Scan for the cell matching the given text and deliver its [x, y] coordinate at center. 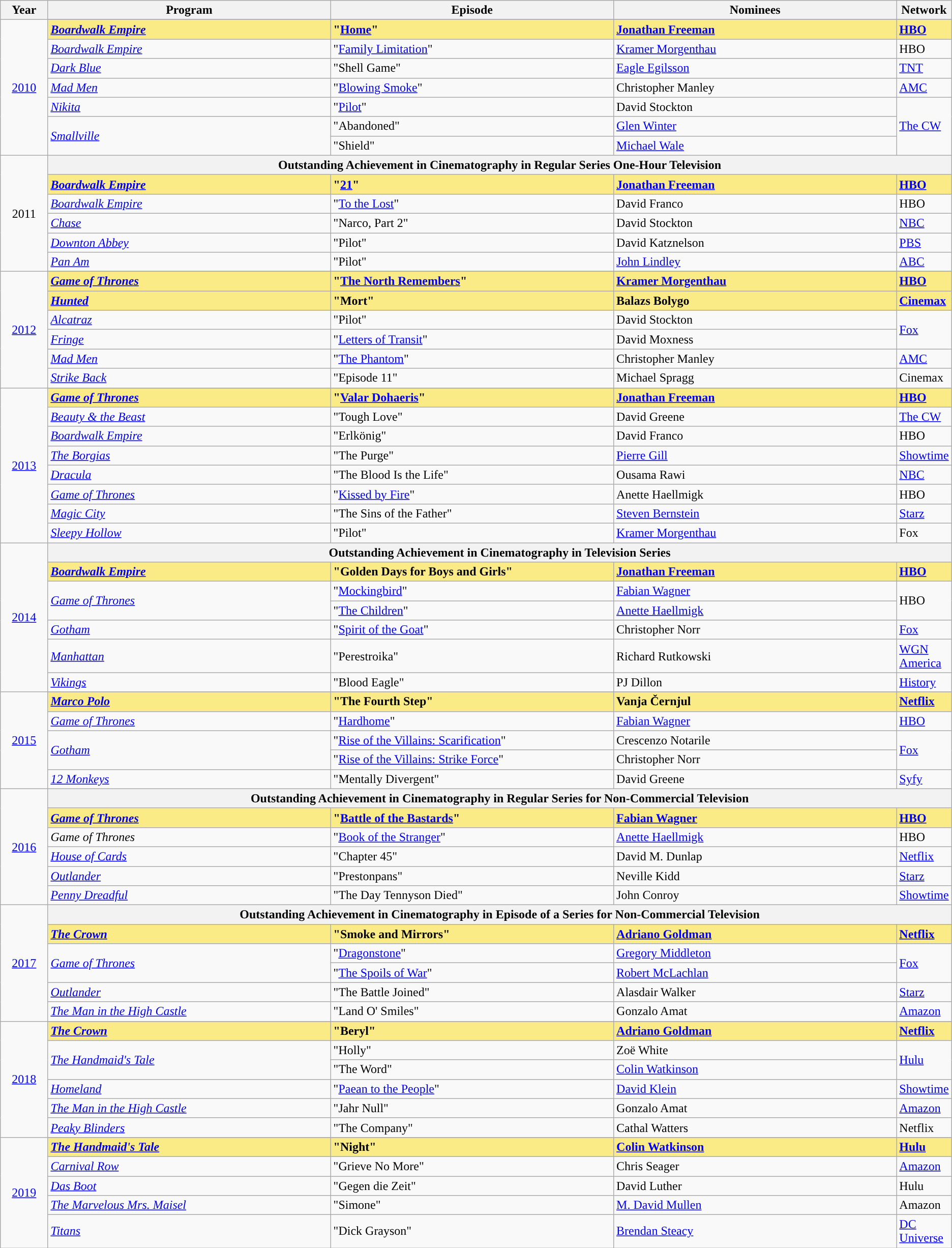
"Erlkönig" [472, 436]
Beauty & the Beast [189, 417]
"Hardhome" [472, 721]
TNT [924, 68]
Fringe [189, 339]
"The Word" [472, 1069]
"Land O' Smiles" [472, 1011]
Pan Am [189, 262]
Alasdair Walker [755, 992]
"Book of the Stranger" [472, 837]
2017 [24, 963]
Brendan Steacy [755, 1231]
Outstanding Achievement in Cinematography in Regular Series One-Hour Television [499, 165]
"To the Lost" [472, 204]
"The North Remembers" [472, 281]
Peaky Blinders [189, 1127]
WGN America [924, 656]
"Perestroika" [472, 656]
Chase [189, 223]
Ousama Rawi [755, 475]
David Klein [755, 1089]
"Simone" [472, 1205]
Year [24, 10]
2018 [24, 1079]
"Rise of the Villains: Scarification" [472, 740]
Michael Spragg [755, 378]
Michael Wale [755, 146]
John Conroy [755, 895]
History [924, 682]
ABC [924, 262]
"Holly" [472, 1050]
"Abandoned" [472, 126]
"Gegen die Zeit" [472, 1186]
"Night" [472, 1147]
"Kissed by Fire" [472, 494]
"The Fourth Step" [472, 702]
2011 [24, 213]
Chris Seager [755, 1166]
Downton Abbey [189, 243]
2015 [24, 740]
"Battle of the Bastards" [472, 818]
Dark Blue [189, 68]
Marco Polo [189, 702]
"Golden Days for Boys and Girls" [472, 572]
Crescenzo Notarile [755, 740]
Program [189, 10]
"The Day Tennyson Died" [472, 895]
"Shell Game" [472, 68]
"Grieve No More" [472, 1166]
2016 [24, 847]
2013 [24, 465]
"The Sins of the Father" [472, 513]
Neville Kidd [755, 876]
John Lindley [755, 262]
"Tough Love" [472, 417]
"Jahr Null" [472, 1108]
Magic City [189, 513]
David Katznelson [755, 243]
"The Company" [472, 1127]
Carnival Row [189, 1166]
"Paean to the People" [472, 1089]
"The Purge" [472, 455]
Penny Dreadful [189, 895]
"Blood Eagle" [472, 682]
"Spirit of the Goat" [472, 630]
Titans [189, 1231]
House of Cards [189, 856]
Gregory Middleton [755, 953]
"The Battle Joined" [472, 992]
Pierre Gill [755, 455]
Steven Bernstein [755, 513]
"Smoke and Mirrors" [472, 934]
2014 [24, 617]
DC Universe [924, 1231]
Alcatraz [189, 320]
"The Spoils of War" [472, 973]
Smallville [189, 136]
Robert McLachlan [755, 973]
David Moxness [755, 339]
Outstanding Achievement in Cinematography in Television Series [499, 552]
Balazs Bolygo [755, 301]
"Valar Dohaeris" [472, 397]
"Letters of Transit" [472, 339]
Network [924, 10]
Outstanding Achievement in Cinematography in Episode of a Series for Non-Commercial Television [499, 915]
"Beryl" [472, 1031]
2012 [24, 330]
2010 [24, 88]
"Narco, Part 2" [472, 223]
The Marvelous Mrs. Maisel [189, 1205]
"Dragonstone" [472, 953]
"Home" [472, 30]
"The Phantom" [472, 359]
12 Monkeys [189, 779]
"21" [472, 184]
"Mort" [472, 301]
Nominees [755, 10]
"The Blood Is the Life" [472, 475]
The Borgias [189, 455]
Richard Rutkowski [755, 656]
Syfy [924, 779]
"Mockingbird" [472, 591]
Homeland [189, 1089]
Episode [472, 10]
Vikings [189, 682]
"Prestonpans" [472, 876]
Glen Winter [755, 126]
Zoë White [755, 1050]
Strike Back [189, 378]
PBS [924, 243]
Hunted [189, 301]
"Rise of the Villains: Strike Force" [472, 760]
"Episode 11" [472, 378]
"Dick Grayson" [472, 1231]
M. David Mullen [755, 1205]
David Luther [755, 1186]
"Mentally Divergent" [472, 779]
Das Boot [189, 1186]
Nikita [189, 107]
"The Children" [472, 611]
PJ Dillon [755, 682]
"Blowing Smoke" [472, 88]
"Family Limitation" [472, 49]
"Chapter 45" [472, 856]
Eagle Egilsson [755, 68]
Sleepy Hollow [189, 533]
Manhattan [189, 656]
2019 [24, 1193]
Cathal Watters [755, 1127]
Dracula [189, 475]
Outstanding Achievement in Cinematography in Regular Series for Non-Commercial Television [499, 798]
David M. Dunlap [755, 856]
"Shield" [472, 146]
Vanja Černjul [755, 702]
